Return [x, y] of the center of cell containing provided text 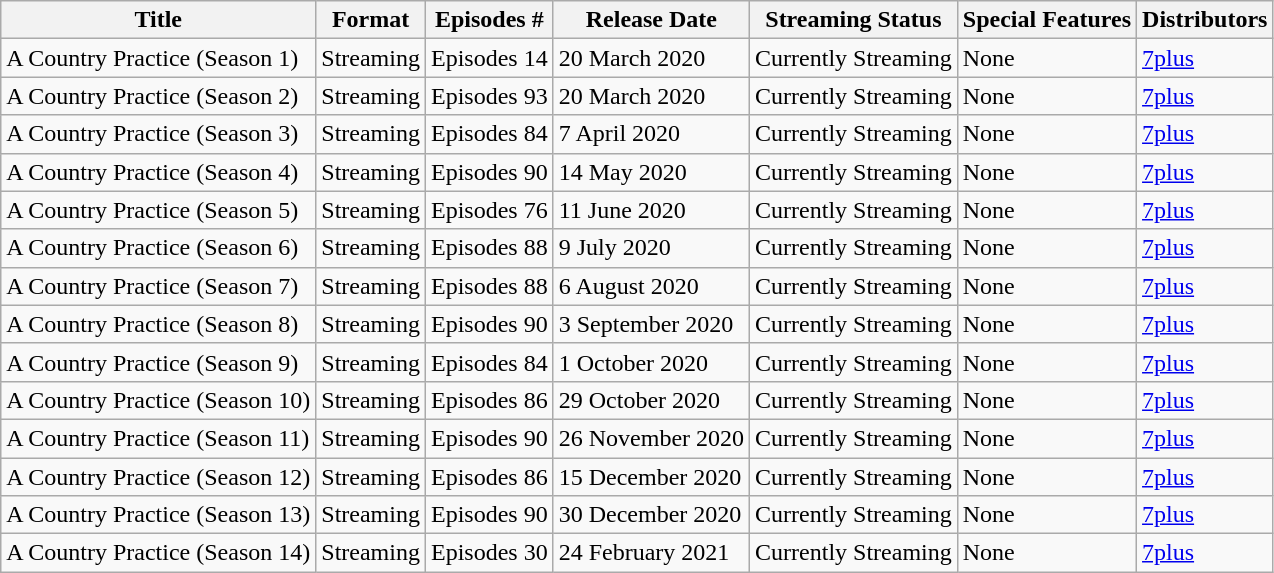
Episodes 14 [489, 58]
A Country Practice (Season 6) [158, 248]
6 August 2020 [651, 286]
Release Date [651, 20]
A Country Practice (Season 14) [158, 553]
A Country Practice (Season 11) [158, 438]
A Country Practice (Season 3) [158, 134]
3 September 2020 [651, 324]
24 February 2021 [651, 553]
Distributors [1205, 20]
A Country Practice (Season 1) [158, 58]
30 December 2020 [651, 515]
26 November 2020 [651, 438]
1 October 2020 [651, 362]
Episodes 93 [489, 96]
A Country Practice (Season 12) [158, 477]
15 December 2020 [651, 477]
A Country Practice (Season 2) [158, 96]
7 April 2020 [651, 134]
A Country Practice (Season 5) [158, 210]
Streaming Status [854, 20]
Episodes # [489, 20]
A Country Practice (Season 4) [158, 172]
29 October 2020 [651, 400]
A Country Practice (Season 7) [158, 286]
Title [158, 20]
A Country Practice (Season 13) [158, 515]
A Country Practice (Season 9) [158, 362]
Episodes 30 [489, 553]
A Country Practice (Season 10) [158, 400]
11 June 2020 [651, 210]
14 May 2020 [651, 172]
9 July 2020 [651, 248]
A Country Practice (Season 8) [158, 324]
Special Features [1046, 20]
Format [371, 20]
Episodes 76 [489, 210]
